Find where the given text appears and provide that cell's center as (X, Y) coordinate. 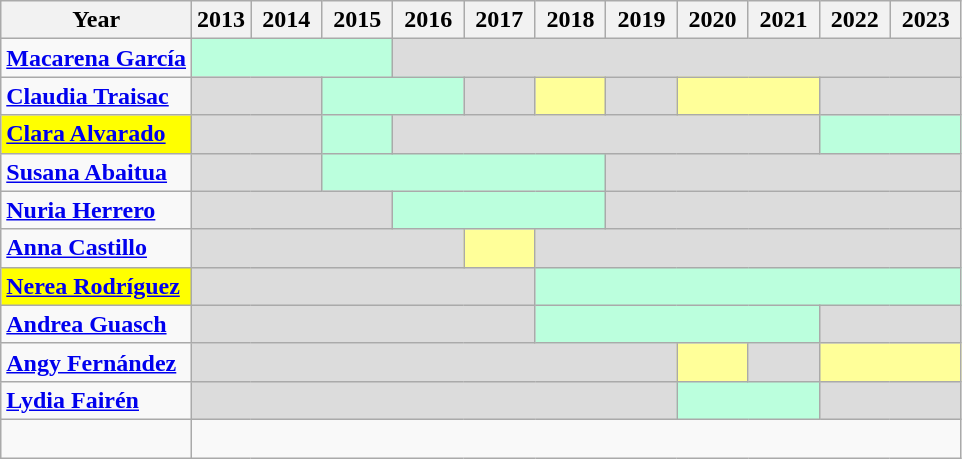
Macarena García (96, 58)
2020 (712, 20)
2016 (428, 20)
Claudia Traisac (96, 96)
2023 (926, 20)
2021 (784, 20)
Susana Abaitua (96, 172)
Nerea Rodríguez (96, 286)
Year (96, 20)
Clara Alvarado (96, 134)
2022 (854, 20)
Lydia Fairén (96, 400)
2017 (500, 20)
2014 (286, 20)
Andrea Guasch (96, 324)
2019 (642, 20)
Nuria Herrero (96, 210)
2013 (222, 20)
Angy Fernández (96, 362)
2018 (570, 20)
Anna Castillo (96, 248)
2015 (358, 20)
